Capture the cell that displays the provided text and extract its [X, Y] central coordinate. 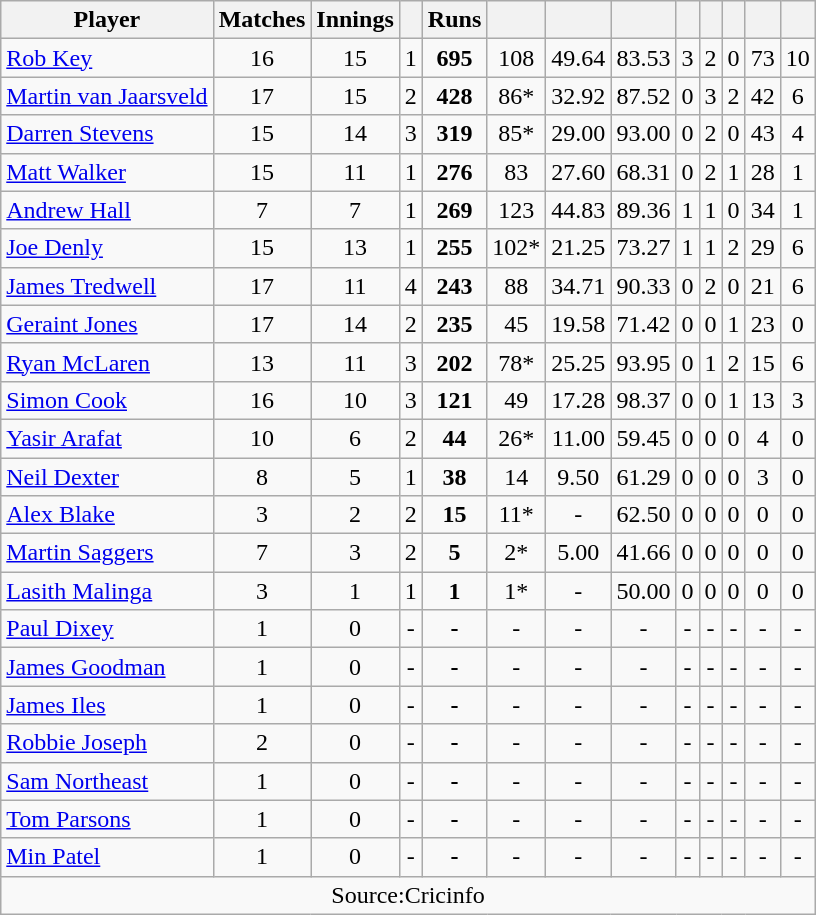
17.28 [578, 400]
695 [454, 58]
Source:Cricinfo [408, 895]
86* [516, 96]
8 [262, 477]
45 [516, 324]
21 [762, 286]
98.37 [644, 400]
1* [516, 591]
83.53 [644, 58]
26* [516, 438]
68.31 [644, 172]
Sam Northeast [107, 781]
50.00 [644, 591]
25.25 [578, 362]
34 [762, 210]
87.52 [644, 96]
243 [454, 286]
49 [516, 400]
Darren Stevens [107, 134]
276 [454, 172]
102* [516, 248]
428 [454, 96]
5.00 [578, 553]
Martin van Jaarsveld [107, 96]
93.95 [644, 362]
41.66 [644, 553]
Joe Denly [107, 248]
Robbie Joseph [107, 743]
38 [454, 477]
Tom Parsons [107, 819]
59.45 [644, 438]
269 [454, 210]
James Iles [107, 705]
108 [516, 58]
121 [454, 400]
Martin Saggers [107, 553]
123 [516, 210]
62.50 [644, 515]
Paul Dixey [107, 629]
29 [762, 248]
27.60 [578, 172]
83 [516, 172]
29.00 [578, 134]
255 [454, 248]
Runs [454, 20]
85* [516, 134]
Yasir Arafat [107, 438]
Min Patel [107, 857]
Simon Cook [107, 400]
Lasith Malinga [107, 591]
89.36 [644, 210]
73.27 [644, 248]
Geraint Jones [107, 324]
Matt Walker [107, 172]
23 [762, 324]
Alex Blake [107, 515]
Rob Key [107, 58]
11* [516, 515]
49.64 [578, 58]
44 [454, 438]
71.42 [644, 324]
19.58 [578, 324]
93.00 [644, 134]
88 [516, 286]
11.00 [578, 438]
Innings [355, 20]
Ryan McLaren [107, 362]
28 [762, 172]
44.83 [578, 210]
319 [454, 134]
43 [762, 134]
2* [516, 553]
34.71 [578, 286]
Andrew Hall [107, 210]
James Tredwell [107, 286]
78* [516, 362]
90.33 [644, 286]
42 [762, 96]
Matches [262, 20]
Player [107, 20]
9.50 [578, 477]
32.92 [578, 96]
61.29 [644, 477]
202 [454, 362]
Neil Dexter [107, 477]
235 [454, 324]
James Goodman [107, 667]
21.25 [578, 248]
73 [762, 58]
